Search for the cell housing the specified text and yield its (x, y) center coordinate. 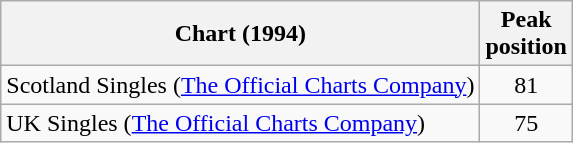
Chart (1994) (240, 34)
UK Singles (The Official Charts Company) (240, 123)
81 (526, 85)
75 (526, 123)
Peakposition (526, 34)
Scotland Singles (The Official Charts Company) (240, 85)
